Output the (x, y) coordinate of the center of the cell containing the given text.  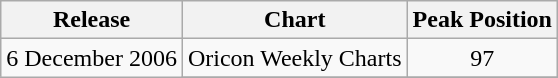
6 December 2006 (92, 58)
Chart (294, 20)
Peak Position (482, 20)
97 (482, 58)
Oricon Weekly Charts (294, 58)
Release (92, 20)
